Find where the given text appears and provide that cell's center as (x, y) coordinate. 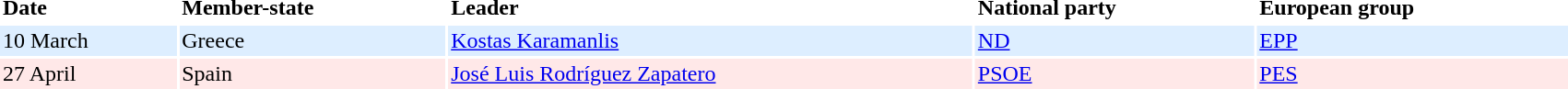
Kostas Karamanlis (710, 40)
José Luis Rodríguez Zapatero (710, 73)
27 April (88, 73)
EPP (1412, 40)
10 March (88, 40)
PES (1412, 73)
PSOE (1114, 73)
Spain (312, 73)
Greece (312, 40)
ND (1114, 40)
